Extract the (X, Y) coordinate from the center of the cell holding the provided text.  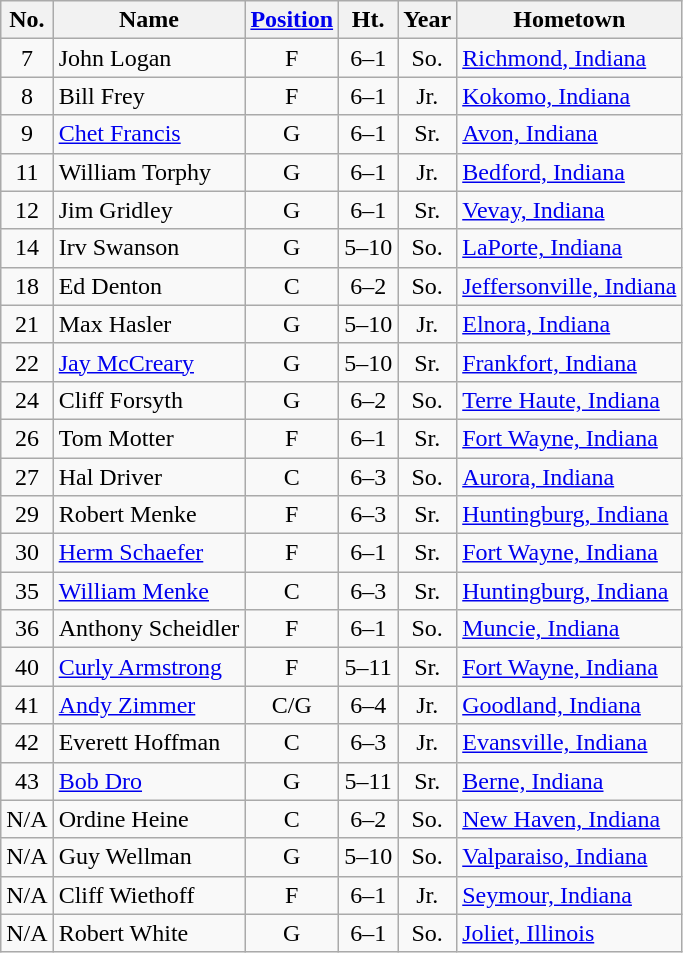
22 (27, 362)
Jay McCreary (149, 362)
Berne, Indiana (570, 781)
Cliff Forsyth (149, 400)
Ht. (368, 20)
Position (292, 20)
Bill Frey (149, 96)
29 (27, 515)
Elnora, Indiana (570, 324)
Chet Francis (149, 134)
Robert White (149, 933)
27 (27, 477)
Bob Dro (149, 781)
Vevay, Indiana (570, 210)
Goodland, Indiana (570, 705)
Richmond, Indiana (570, 58)
Evansville, Indiana (570, 743)
William Menke (149, 591)
9 (27, 134)
Andy Zimmer (149, 705)
42 (27, 743)
Guy Wellman (149, 857)
William Torphy (149, 172)
8 (27, 96)
Bedford, Indiana (570, 172)
Aurora, Indiana (570, 477)
Jim Gridley (149, 210)
Ordine Heine (149, 819)
Hometown (570, 20)
Cliff Wiethoff (149, 895)
11 (27, 172)
6–4 (368, 705)
Seymour, Indiana (570, 895)
No. (27, 20)
Irv Swanson (149, 248)
Year (428, 20)
Herm Schaefer (149, 553)
35 (27, 591)
Joliet, Illinois (570, 933)
New Haven, Indiana (570, 819)
12 (27, 210)
Name (149, 20)
Jeffersonville, Indiana (570, 286)
Frankfort, Indiana (570, 362)
Muncie, Indiana (570, 629)
Everett Hoffman (149, 743)
41 (27, 705)
24 (27, 400)
Valparaiso, Indiana (570, 857)
Anthony Scheidler (149, 629)
Ed Denton (149, 286)
18 (27, 286)
7 (27, 58)
36 (27, 629)
Robert Menke (149, 515)
Curly Armstrong (149, 667)
14 (27, 248)
Tom Motter (149, 438)
Terre Haute, Indiana (570, 400)
Kokomo, Indiana (570, 96)
C/G (292, 705)
43 (27, 781)
Hal Driver (149, 477)
40 (27, 667)
Max Hasler (149, 324)
30 (27, 553)
Avon, Indiana (570, 134)
LaPorte, Indiana (570, 248)
21 (27, 324)
John Logan (149, 58)
26 (27, 438)
